Pinpoint the cell where the given text exists, returning its [X, Y] midpoint coordinate. 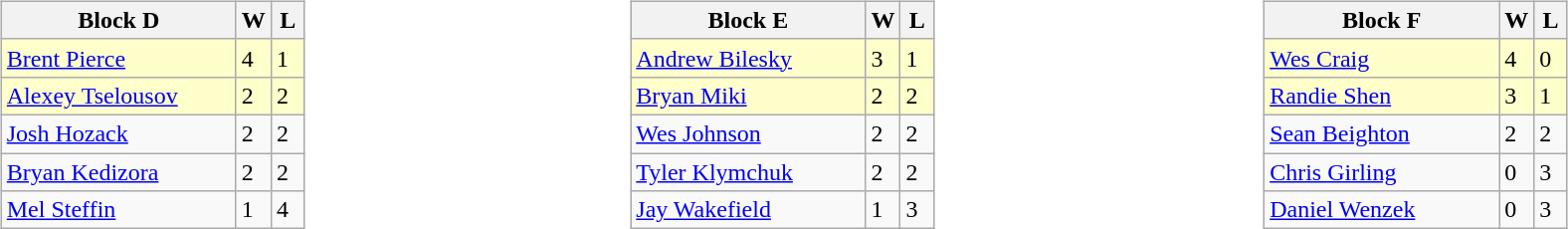
Alexey Tselousov [118, 96]
Bryan Kedizora [118, 172]
Josh Hozack [118, 133]
Block E [748, 20]
Daniel Wenzek [1382, 210]
Chris Girling [1382, 172]
Andrew Bilesky [748, 58]
Wes Craig [1382, 58]
Wes Johnson [748, 133]
Jay Wakefield [748, 210]
Brent Pierce [118, 58]
Sean Beighton [1382, 133]
Randie Shen [1382, 96]
Bryan Miki [748, 96]
Mel Steffin [118, 210]
Tyler Klymchuk [748, 172]
Block D [118, 20]
Block F [1382, 20]
